Capture the cell that displays the provided text and extract its (X, Y) central coordinate. 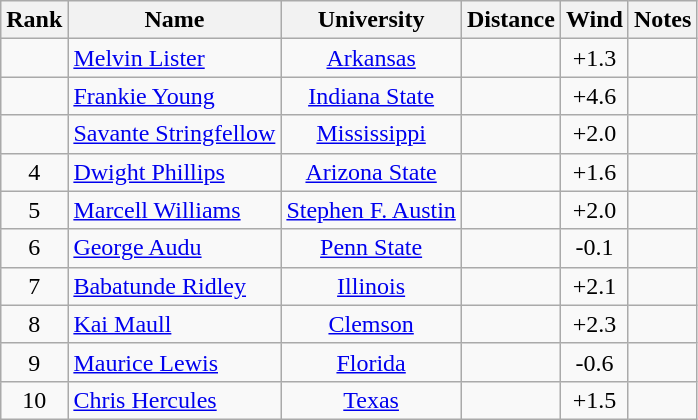
Texas (371, 400)
Penn State (371, 248)
Wind (594, 20)
Indiana State (371, 96)
Melvin Lister (174, 58)
-0.6 (594, 362)
5 (34, 210)
+2.1 (594, 286)
7 (34, 286)
Kai Maull (174, 324)
+1.6 (594, 172)
Mississippi (371, 134)
Stephen F. Austin (371, 210)
Distance (510, 20)
Florida (371, 362)
Illinois (371, 286)
Notes (662, 20)
Frankie Young (174, 96)
Dwight Phillips (174, 172)
Babatunde Ridley (174, 286)
Savante Stringfellow (174, 134)
6 (34, 248)
Clemson (371, 324)
+2.3 (594, 324)
-0.1 (594, 248)
University (371, 20)
Arizona State (371, 172)
George Audu (174, 248)
8 (34, 324)
Chris Hercules (174, 400)
+4.6 (594, 96)
4 (34, 172)
Name (174, 20)
10 (34, 400)
Arkansas (371, 58)
9 (34, 362)
Marcell Williams (174, 210)
+1.3 (594, 58)
Maurice Lewis (174, 362)
+1.5 (594, 400)
Rank (34, 20)
